Output the (x, y) coordinate of the center of the cell containing the given text.  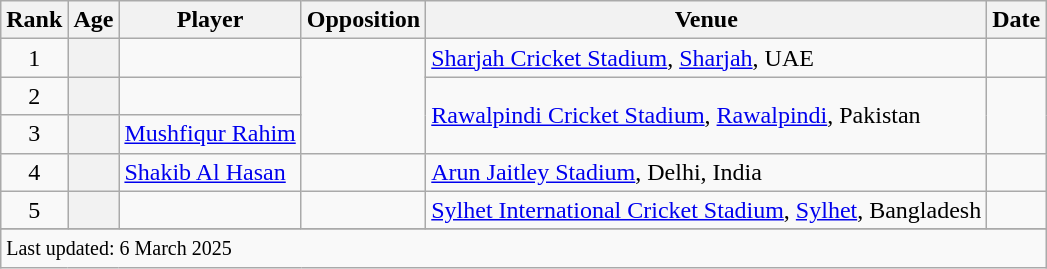
2 (34, 96)
Rank (34, 20)
1 (34, 58)
Shakib Al Hasan (210, 172)
3 (34, 134)
Last updated: 6 March 2025 (524, 248)
Age (94, 20)
4 (34, 172)
Arun Jaitley Stadium, Delhi, India (706, 172)
Mushfiqur Rahim (210, 134)
Sylhet International Cricket Stadium, Sylhet, Bangladesh (706, 210)
Venue (706, 20)
Sharjah Cricket Stadium, Sharjah, UAE (706, 58)
Date (1016, 20)
Player (210, 20)
Rawalpindi Cricket Stadium, Rawalpindi, Pakistan (706, 115)
5 (34, 210)
Opposition (363, 20)
